Pinpoint the cell where the given text exists, returning its [x, y] midpoint coordinate. 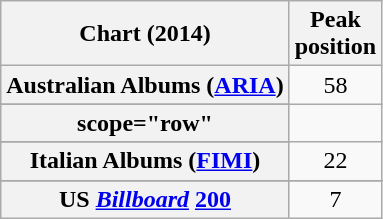
7 [335, 199]
58 [335, 85]
22 [335, 161]
Australian Albums (ARIA) [145, 85]
Peakposition [335, 34]
Chart (2014) [145, 34]
US Billboard 200 [145, 199]
scope="row" [145, 123]
Italian Albums (FIMI) [145, 161]
